Scan for the cell matching the given text and deliver its [x, y] coordinate at center. 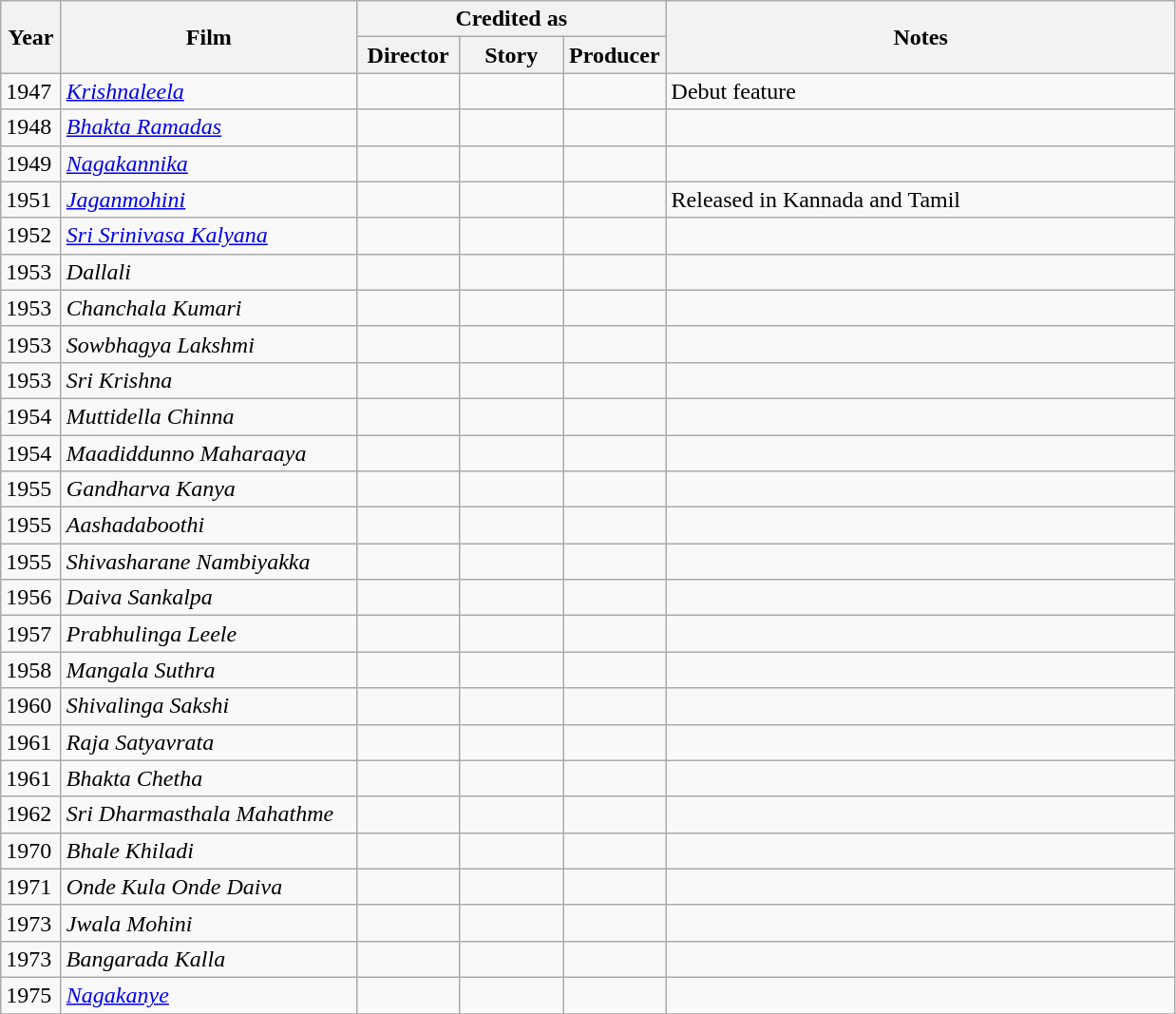
Mangala Suthra [209, 670]
Sri Dharmasthala Mahathme [209, 814]
Story [511, 55]
Sowbhagya Lakshmi [209, 344]
Sri Srinivasa Kalyana [209, 236]
Debut feature [920, 91]
Notes [920, 37]
1960 [31, 706]
1957 [31, 634]
Krishnaleela [209, 91]
Shivalinga Sakshi [209, 706]
1948 [31, 127]
Shivasharane Nambiyakka [209, 562]
1949 [31, 163]
1956 [31, 598]
Film [209, 37]
Maadiddunno Maharaaya [209, 453]
Bhakta Chetha [209, 778]
1952 [31, 236]
Onde Kula Onde Daiva [209, 887]
Raja Satyavrata [209, 742]
Bangarada Kalla [209, 959]
Prabhulinga Leele [209, 634]
Released in Kannada and Tamil [920, 200]
Jaganmohini [209, 200]
1970 [31, 851]
Gandharva Kanya [209, 489]
1947 [31, 91]
Jwala Mohini [209, 923]
Aashadaboothi [209, 526]
Nagakannika [209, 163]
Nagakanye [209, 995]
Credited as [511, 19]
1958 [31, 670]
Bhakta Ramadas [209, 127]
1971 [31, 887]
Year [31, 37]
Bhale Khiladi [209, 851]
Daiva Sankalpa [209, 598]
Chanchala Kumari [209, 308]
1962 [31, 814]
Sri Krishna [209, 380]
Dallali [209, 272]
Producer [614, 55]
1975 [31, 995]
1951 [31, 200]
Muttidella Chinna [209, 416]
Director [408, 55]
